Identify which cell holds the provided text, then report its [X, Y] central coordinate. 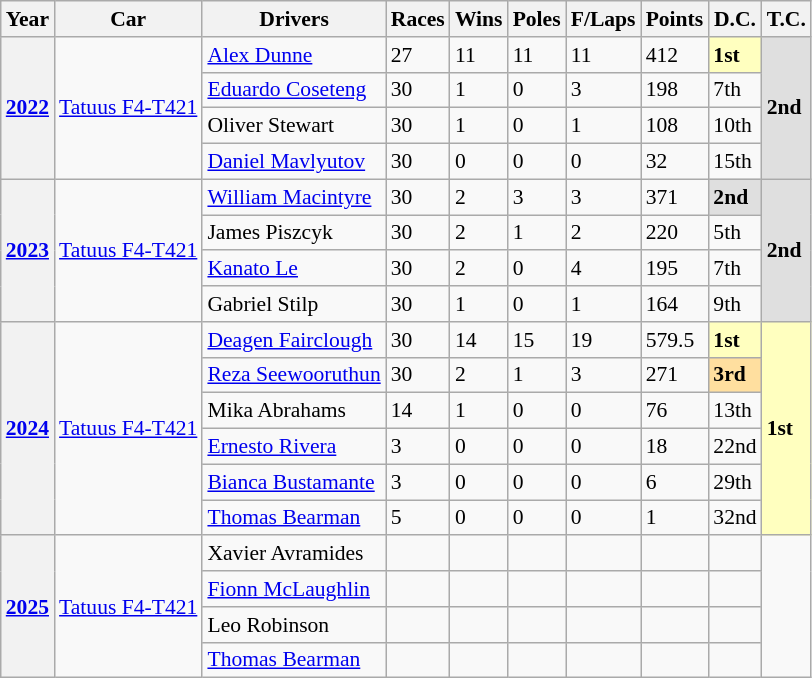
19 [604, 340]
Leo Robinson [294, 625]
13th [734, 411]
15th [734, 162]
Fionn McLaughlin [294, 589]
76 [675, 411]
220 [675, 233]
Kanato Le [294, 269]
Reza Seewooruthun [294, 375]
Deagen Fairclough [294, 340]
Daniel Mavlyutov [294, 162]
29th [734, 482]
164 [675, 304]
Alex Dunne [294, 55]
2022 [28, 108]
Car [128, 19]
Xavier Avramides [294, 554]
Poles [537, 19]
Mika Abrahams [294, 411]
2025 [28, 607]
22nd [734, 447]
Races [418, 19]
William Macintyre [294, 197]
108 [675, 126]
6 [675, 482]
15 [537, 340]
4 [604, 269]
Points [675, 19]
Oliver Stewart [294, 126]
5th [734, 233]
198 [675, 90]
D.C. [734, 19]
5 [418, 518]
Wins [479, 19]
Eduardo Coseteng [294, 90]
James Piszcyk [294, 233]
195 [675, 269]
32 [675, 162]
Ernesto Rivera [294, 447]
371 [675, 197]
9th [734, 304]
T.C. [786, 19]
Gabriel Stilp [294, 304]
F/Laps [604, 19]
Bianca Bustamante [294, 482]
579.5 [675, 340]
Drivers [294, 19]
18 [675, 447]
2023 [28, 250]
271 [675, 375]
32nd [734, 518]
3rd [734, 375]
27 [418, 55]
2024 [28, 429]
Year [28, 19]
412 [675, 55]
10th [734, 126]
